Identify which cell holds the provided text, then report its (x, y) central coordinate. 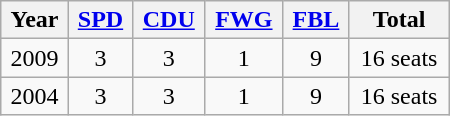
2009 (35, 58)
FBL (316, 20)
CDU (169, 20)
2004 (35, 96)
FWG (244, 20)
Year (35, 20)
SPD (100, 20)
Total (399, 20)
